Return [X, Y] of the center of cell containing provided text 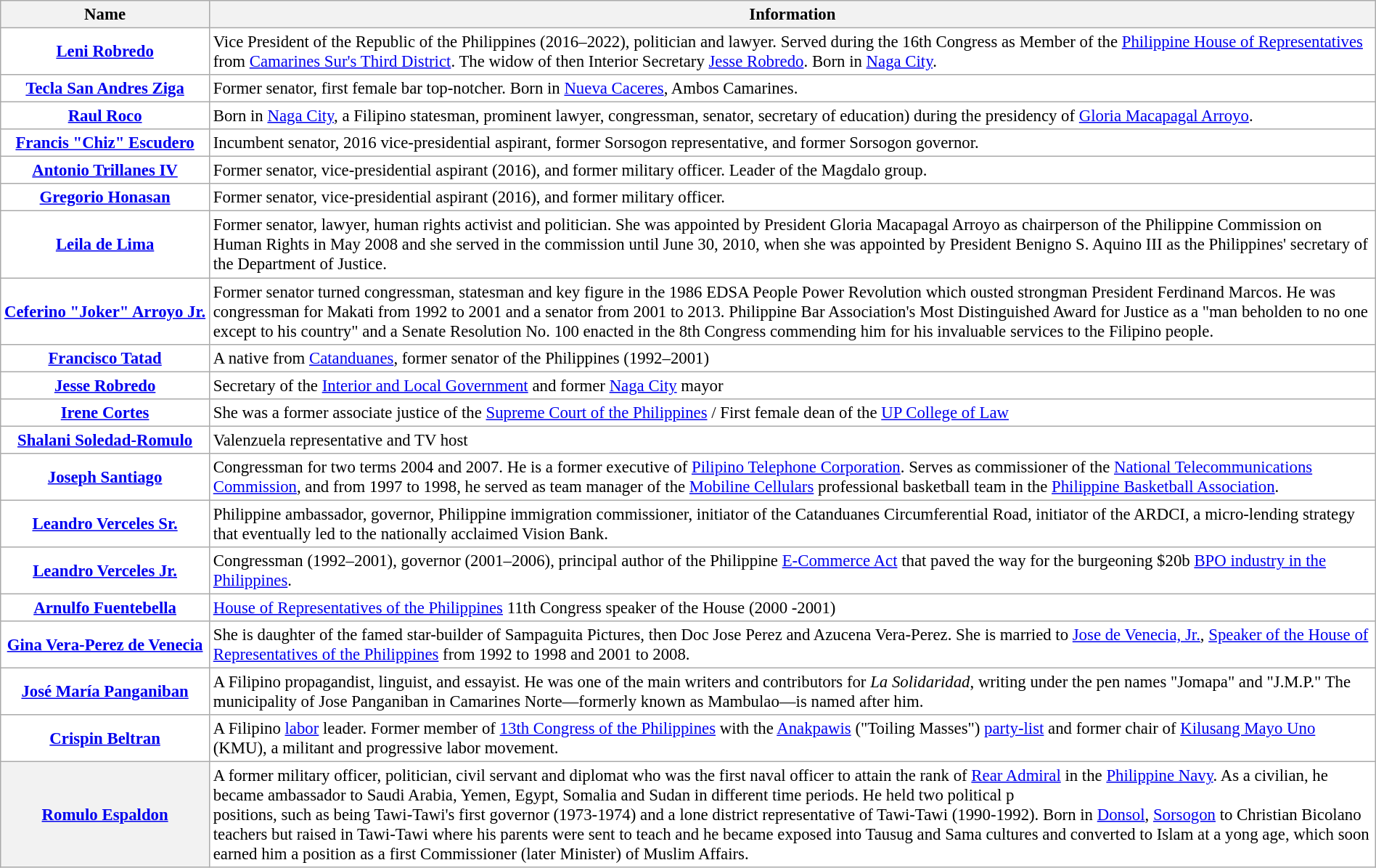
Gregorio Honasan [105, 198]
Tecla San Andres Ziga [105, 89]
Arnulfo Fuentebella [105, 607]
José María Panganiban [105, 692]
Name [105, 15]
Former senator, vice-presidential aspirant (2016), and former military officer. Leader of the Magdalo group. [793, 171]
Irene Cortes [105, 412]
Former senator, first female bar top-notcher. Born in Nueva Caceres, Ambos Camarines. [793, 89]
Joseph Santiago [105, 478]
Gina Vera-Perez de Venecia [105, 644]
Francisco Tatad [105, 358]
Leandro Verceles Sr. [105, 524]
Leni Robredo [105, 52]
Antonio Trillanes IV [105, 171]
Leila de Lima [105, 245]
Secretary of the Interior and Local Government and former Naga City mayor [793, 385]
She was a former associate justice of the Supreme Court of the Philippines / First female dean of the UP College of Law [793, 412]
A native from Catanduanes, former senator of the Philippines (1992–2001) [793, 358]
Shalani Soledad-Romulo [105, 440]
Raul Roco [105, 116]
Jesse Robredo [105, 385]
Ceferino "Joker" Arroyo Jr. [105, 311]
Romulo Espaldon [105, 815]
Valenzuela representative and TV host [793, 440]
Francis "Chiz" Escudero [105, 143]
Former senator, vice-presidential aspirant (2016), and former military officer. [793, 198]
Incumbent senator, 2016 vice-presidential aspirant, former Sorsogon representative, and former Sorsogon governor. [793, 143]
Crispin Beltran [105, 739]
House of Representatives of the Philippines 11th Congress speaker of the House (2000 -2001) [793, 607]
Information [793, 15]
Leandro Verceles Jr. [105, 570]
